Provide the [x, y] coordinate of the cell's center where the given text is located.  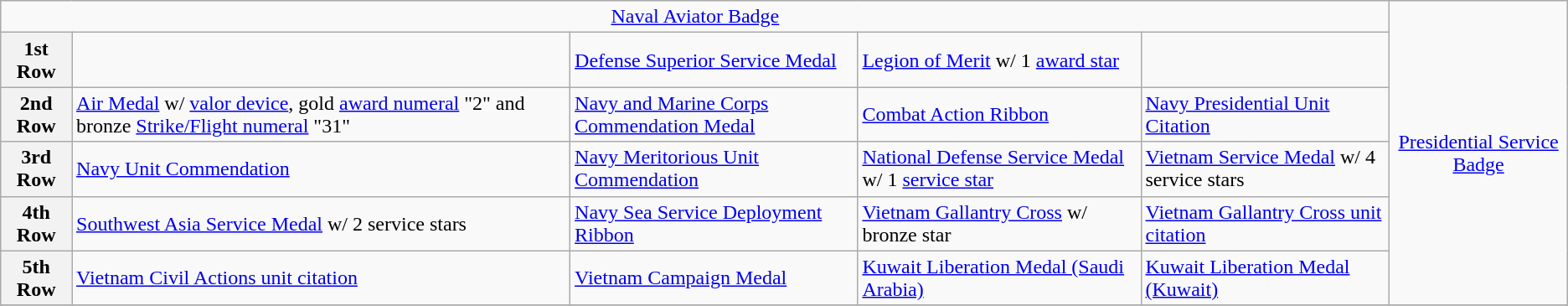
Combat Action Ribbon [999, 114]
Kuwait Liberation Medal (Kuwait) [1265, 278]
Kuwait Liberation Medal (Saudi Arabia) [999, 278]
Air Medal w/ valor device, gold award numeral "2" and bronze Strike/Flight numeral "31" [322, 114]
5th Row [37, 278]
3rd Row [37, 169]
National Defense Service Medal w/ 1 service star [999, 169]
2nd Row [37, 114]
Vietnam Civil Actions unit citation [322, 278]
Vietnam Campaign Medal [714, 278]
1st Row [37, 60]
Navy Meritorious Unit Commendation [714, 169]
Southwest Asia Service Medal w/ 2 service stars [322, 223]
Navy Sea Service Deployment Ribbon [714, 223]
Navy Presidential Unit Citation [1265, 114]
Presidential Service Badge [1478, 153]
Naval Aviator Badge [695, 17]
Vietnam Gallantry Cross w/ bronze star [999, 223]
Navy Unit Commendation [322, 169]
Legion of Merit w/ 1 award star [999, 60]
Defense Superior Service Medal [714, 60]
Vietnam Gallantry Cross unit citation [1265, 223]
Navy and Marine Corps Commendation Medal [714, 114]
4th Row [37, 223]
Vietnam Service Medal w/ 4 service stars [1265, 169]
